Locate the cell with the specified text and output its (X, Y) center coordinate. 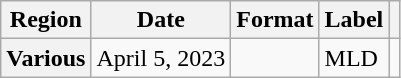
Date (161, 20)
April 5, 2023 (161, 58)
Various (46, 58)
Format (275, 20)
Label (354, 20)
MLD (354, 58)
Region (46, 20)
